From the cell containing the given text, extract its center point as (X, Y) coordinate. 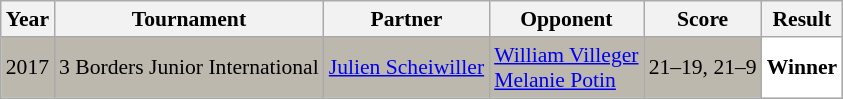
William Villeger Melanie Potin (566, 68)
Winner (802, 68)
2017 (28, 68)
Opponent (566, 19)
Partner (406, 19)
Result (802, 19)
Tournament (189, 19)
21–19, 21–9 (703, 68)
Score (703, 19)
3 Borders Junior International (189, 68)
Year (28, 19)
Julien Scheiwiller (406, 68)
